Provide the [X, Y] coordinate of the cell's center where the given text is located.  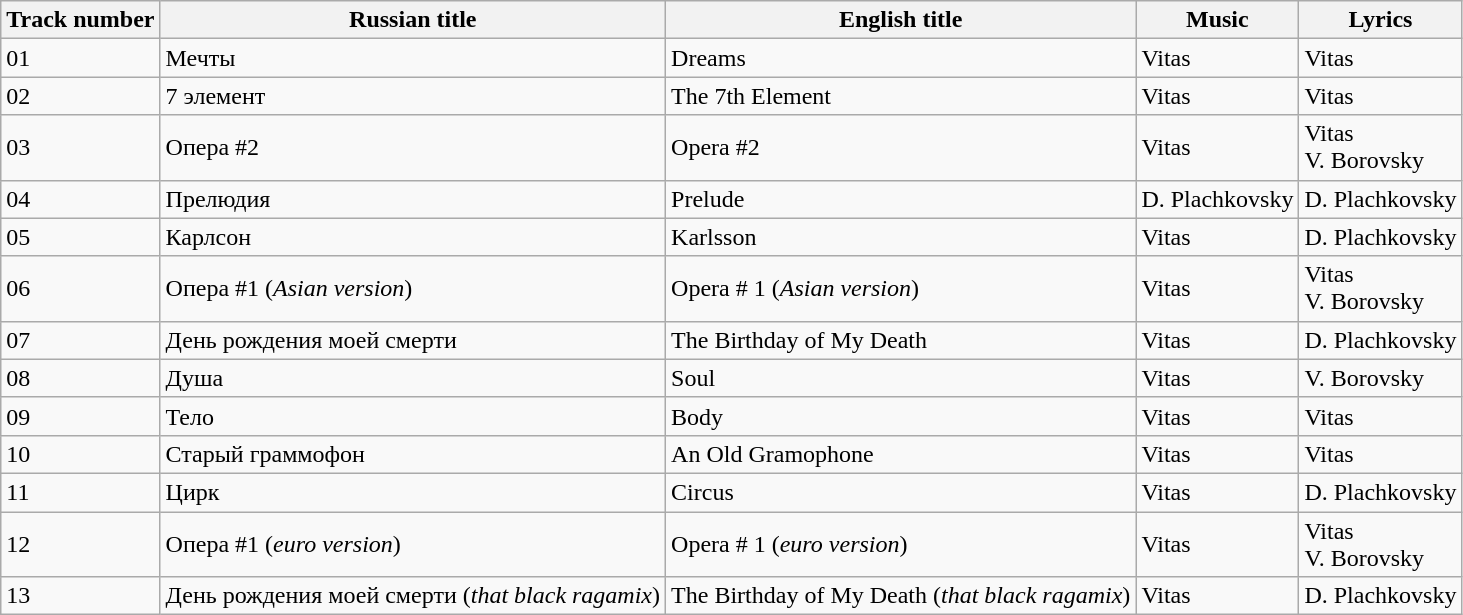
09 [80, 416]
05 [80, 237]
The 7th Element [901, 96]
Soul [901, 378]
Dreams [901, 58]
10 [80, 454]
Circus [901, 492]
7 элемент [413, 96]
Прелюдия [413, 199]
Мечты [413, 58]
13 [80, 596]
06 [80, 288]
День рождения моей смерти (that black ragamix) [413, 596]
The Birthday of My Death [901, 340]
V. Borovsky [1380, 378]
Карлсон [413, 237]
День рождения моей смерти [413, 340]
The Birthday of My Death (that black ragamix) [901, 596]
Опера #1 (Asian version) [413, 288]
Lyrics [1380, 20]
Опера #2 [413, 148]
12 [80, 544]
03 [80, 148]
Цирк [413, 492]
01 [80, 58]
11 [80, 492]
07 [80, 340]
Старый граммофон [413, 454]
Душа [413, 378]
Opera # 1 (Asian version) [901, 288]
08 [80, 378]
Тело [413, 416]
Russian title [413, 20]
Body [901, 416]
English title [901, 20]
Opera #2 [901, 148]
04 [80, 199]
An Old Gramophone [901, 454]
Music [1218, 20]
Opera # 1 (euro version) [901, 544]
02 [80, 96]
Prelude [901, 199]
Опера #1 (euro version) [413, 544]
Karlsson [901, 237]
Track number [80, 20]
